Provide the [X, Y] coordinate of the cell's center where the given text is located.  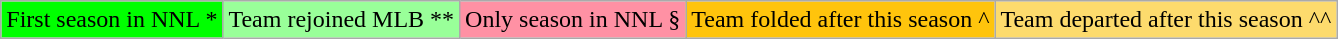
Team folded after this season ^ [840, 20]
Only season in NNL § [573, 20]
Team departed after this season ^^ [1166, 20]
First season in NNL * [112, 20]
Team rejoined MLB ** [342, 20]
